Return (x, y) of the center of cell containing provided text 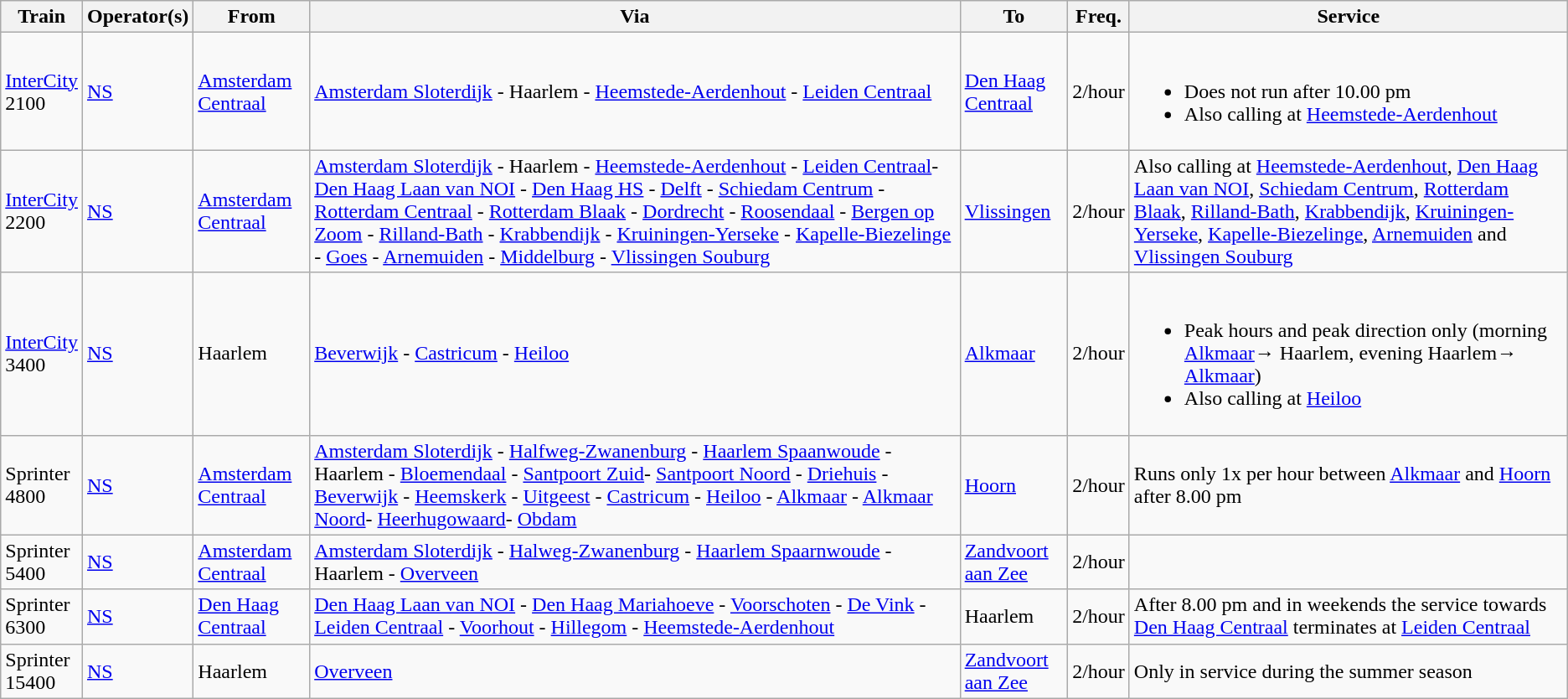
Sprinter5400 (42, 562)
Runs only 1x per hour between Alkmaar and Hoorn after 8.00 pm (1349, 484)
Sprinter15400 (42, 671)
InterCity2200 (42, 211)
Amsterdam Sloterdijk - Halweg-Zwanenburg - Haarlem Spaarnwoude - Haarlem - Overveen (635, 562)
InterCity2100 (42, 91)
Hoorn (1014, 484)
After 8.00 pm and in weekends the service towards Den Haag Centraal terminates at Leiden Centraal (1349, 617)
Amsterdam Sloterdijk - Haarlem - Heemstede-Aerdenhout - Leiden Centraal (635, 91)
Beverwijk - Castricum - Heiloo (635, 354)
InterCity3400 (42, 354)
Freq. (1099, 17)
Overveen (635, 671)
Sprinter6300 (42, 617)
Does not run after 10.00 pmAlso calling at Heemstede-Aerdenhout (1349, 91)
Operator(s) (137, 17)
Vlissingen (1014, 211)
Alkmaar (1014, 354)
Via (635, 17)
Service (1349, 17)
Peak hours and peak direction only (morning Alkmaar→ Haarlem, evening Haarlem→ Alkmaar)Also calling at Heiloo (1349, 354)
Only in service during the summer season (1349, 671)
Train (42, 17)
To (1014, 17)
From (251, 17)
Den Haag Laan van NOI - Den Haag Mariahoeve - Voorschoten - De Vink - Leiden Centraal - Voorhout - Hillegom - Heemstede-Aerdenhout (635, 617)
Sprinter4800 (42, 484)
